Extract the [X, Y] coordinate from the center of the cell holding the provided text.  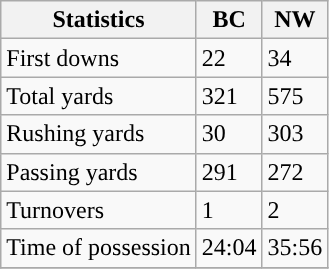
First downs [99, 58]
272 [295, 172]
575 [295, 96]
34 [295, 58]
30 [229, 134]
321 [229, 96]
Time of possession [99, 248]
Statistics [99, 20]
Passing yards [99, 172]
291 [229, 172]
2 [295, 210]
BC [229, 20]
Total yards [99, 96]
24:04 [229, 248]
1 [229, 210]
Rushing yards [99, 134]
Turnovers [99, 210]
35:56 [295, 248]
NW [295, 20]
22 [229, 58]
303 [295, 134]
